Return the (x, y) coordinate for the center point of the cell that contains the specified text.  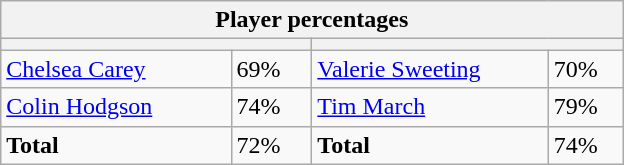
72% (272, 145)
70% (586, 69)
79% (586, 107)
Chelsea Carey (116, 69)
Tim March (430, 107)
Colin Hodgson (116, 107)
69% (272, 69)
Player percentages (312, 20)
Valerie Sweeting (430, 69)
